Detect which cell encompasses the target text, then output its [X, Y] center coordinate. 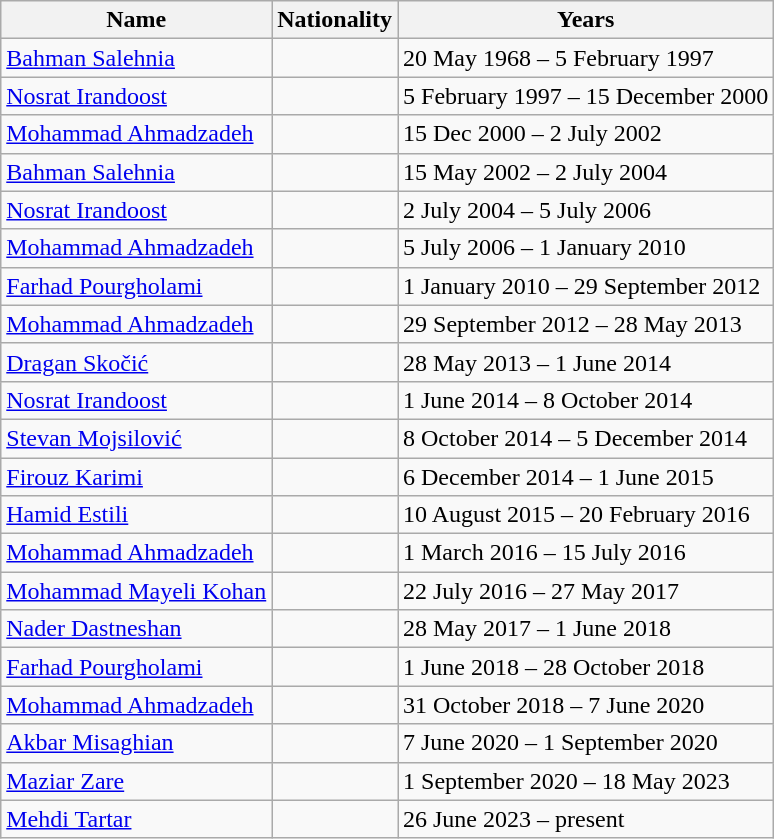
Name [136, 20]
6 December 2014 – 1 June 2015 [586, 477]
15 Dec 2000 – 2 July 2002 [586, 134]
1 June 2014 – 8 October 2014 [586, 400]
31 October 2018 – 7 June 2020 [586, 705]
Stevan Mojsilović [136, 438]
15 May 2002 – 2 July 2004 [586, 172]
22 July 2016 – 27 May 2017 [586, 591]
2 July 2004 – 5 July 2006 [586, 210]
Akbar Misaghian [136, 743]
Mohammad Mayeli Kohan [136, 591]
20 May 1968 – 5 February 1997 [586, 58]
28 May 2013 – 1 June 2014 [586, 362]
1 March 2016 – 15 July 2016 [586, 553]
Hamid Estili [136, 515]
Years [586, 20]
10 August 2015 – 20 February 2016 [586, 515]
Firouz Karimi [136, 477]
8 October 2014 – 5 December 2014 [586, 438]
Nationality [335, 20]
5 February 1997 – 15 December 2000 [586, 96]
26 June 2023 – present [586, 819]
Maziar Zare [136, 781]
Dragan Skočić [136, 362]
1 January 2010 – 29 September 2012 [586, 286]
Mehdi Tartar [136, 819]
7 June 2020 – 1 September 2020 [586, 743]
29 September 2012 – 28 May 2013 [586, 324]
1 June 2018 – 28 October 2018 [586, 667]
28 May 2017 – 1 June 2018 [586, 629]
1 September 2020 – 18 May 2023 [586, 781]
5 July 2006 – 1 January 2010 [586, 248]
Nader Dastneshan [136, 629]
